Return [X, Y] of the center of cell containing provided text 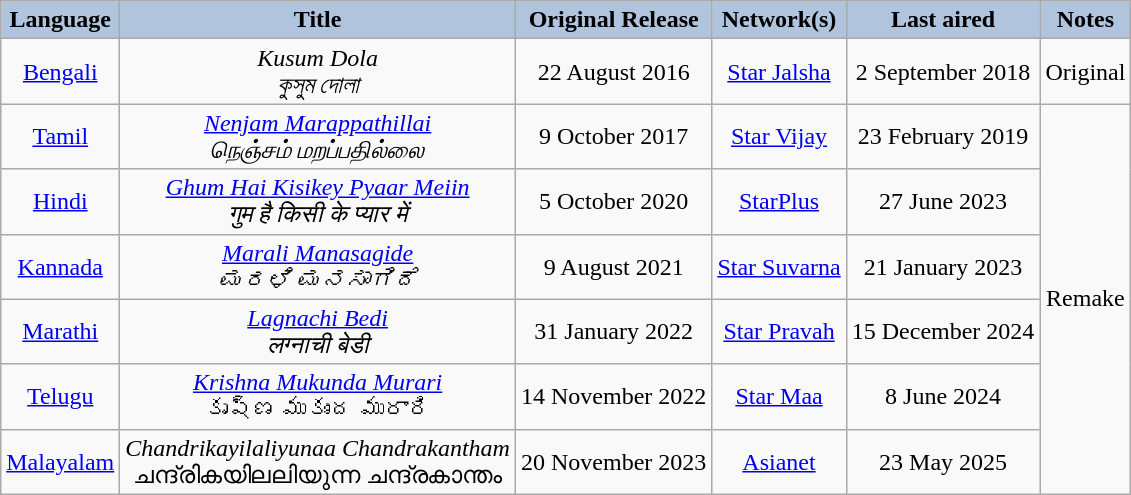
9 October 2017 [613, 136]
Lagnachi Bediलग्नाची बेडी [318, 332]
StarPlus [779, 202]
9 August 2021 [613, 266]
Marali Manasagideಮರಳಿ ಮನಸಾಗಿದೆ [318, 266]
Bengali [60, 72]
Star Maa [779, 396]
8 June 2024 [943, 396]
Telugu [60, 396]
Kusum Dolaকুসুম দোলা [318, 72]
5 October 2020 [613, 202]
Malayalam [60, 462]
Original [1086, 72]
14 November 2022 [613, 396]
Star Pravah [779, 332]
Hindi [60, 202]
Last aired [943, 20]
21 January 2023 [943, 266]
Kannada [60, 266]
27 June 2023 [943, 202]
Ghum Hai Kisikey Pyaar Meiinगुम है किसी के प्यार में [318, 202]
Krishna Mukunda Murariకృష్ణ ముకుంద మురారి [318, 396]
2 September 2018 [943, 72]
Star Suvarna [779, 266]
Marathi [60, 332]
Original Release [613, 20]
Title [318, 20]
20 November 2023 [613, 462]
15 December 2024 [943, 332]
Nenjam Marappathillaiநெஞ்சம் மறப்பதில்லை [318, 136]
Star Jalsha [779, 72]
Chandrikayilaliyunaa Chandrakanthamചന്ദ്രികയിലലിയുന്ന ചന്ദ്രകാന്തം [318, 462]
23 May 2025 [943, 462]
Star Vijay [779, 136]
Notes [1086, 20]
Language [60, 20]
23 February 2019 [943, 136]
Tamil [60, 136]
Remake [1086, 299]
Network(s) [779, 20]
Asianet [779, 462]
22 August 2016 [613, 72]
31 January 2022 [613, 332]
